Output the [X, Y] coordinate of the center of the cell containing the given text.  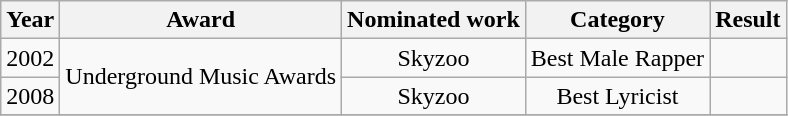
Result [748, 20]
Best Male Rapper [617, 58]
Best Lyricist [617, 96]
2002 [30, 58]
Underground Music Awards [201, 77]
2008 [30, 96]
Year [30, 20]
Award [201, 20]
Nominated work [434, 20]
Category [617, 20]
